For the text-containing cell, return its midpoint in [x, y] coordinate format. 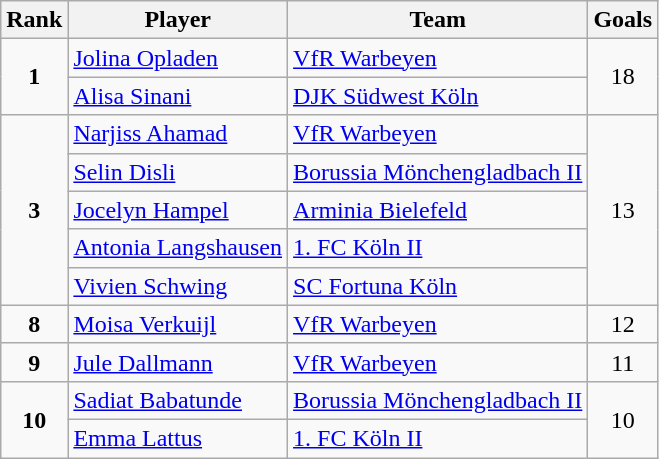
Moisa Verkuijl [178, 324]
Emma Lattus [178, 438]
Antonia Langshausen [178, 248]
8 [34, 324]
Rank [34, 20]
18 [623, 77]
1 [34, 77]
Jolina Opladen [178, 58]
Selin Disli [178, 172]
Jule Dallmann [178, 362]
Team [438, 20]
DJK Südwest Köln [438, 96]
3 [34, 210]
Sadiat Babatunde [178, 400]
Goals [623, 20]
Player [178, 20]
11 [623, 362]
9 [34, 362]
Vivien Schwing [178, 286]
13 [623, 210]
Jocelyn Hampel [178, 210]
12 [623, 324]
Alisa Sinani [178, 96]
SC Fortuna Köln [438, 286]
Narjiss Ahamad [178, 134]
Arminia Bielefeld [438, 210]
